Determine the (x, y) coordinate at the center of the cell enclosing the given text.  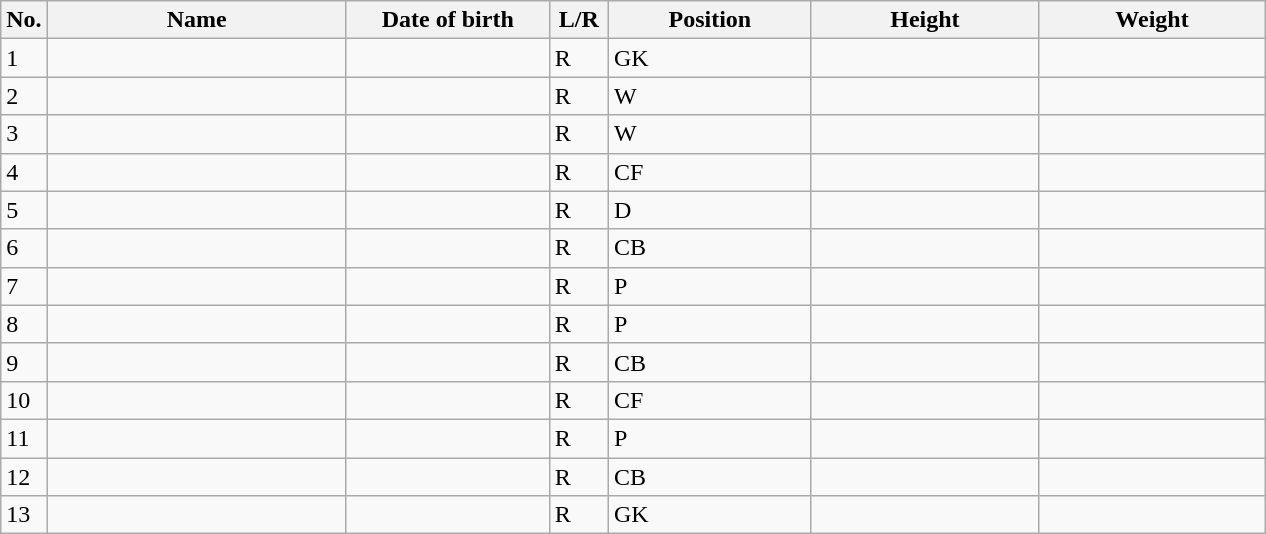
13 (24, 515)
7 (24, 286)
6 (24, 248)
Name (196, 20)
10 (24, 400)
Position (710, 20)
3 (24, 134)
8 (24, 324)
4 (24, 172)
Date of birth (448, 20)
12 (24, 477)
11 (24, 438)
9 (24, 362)
L/R (578, 20)
Weight (1152, 20)
No. (24, 20)
5 (24, 210)
D (710, 210)
Height (924, 20)
1 (24, 58)
2 (24, 96)
